Capture the cell that displays the provided text and extract its (X, Y) central coordinate. 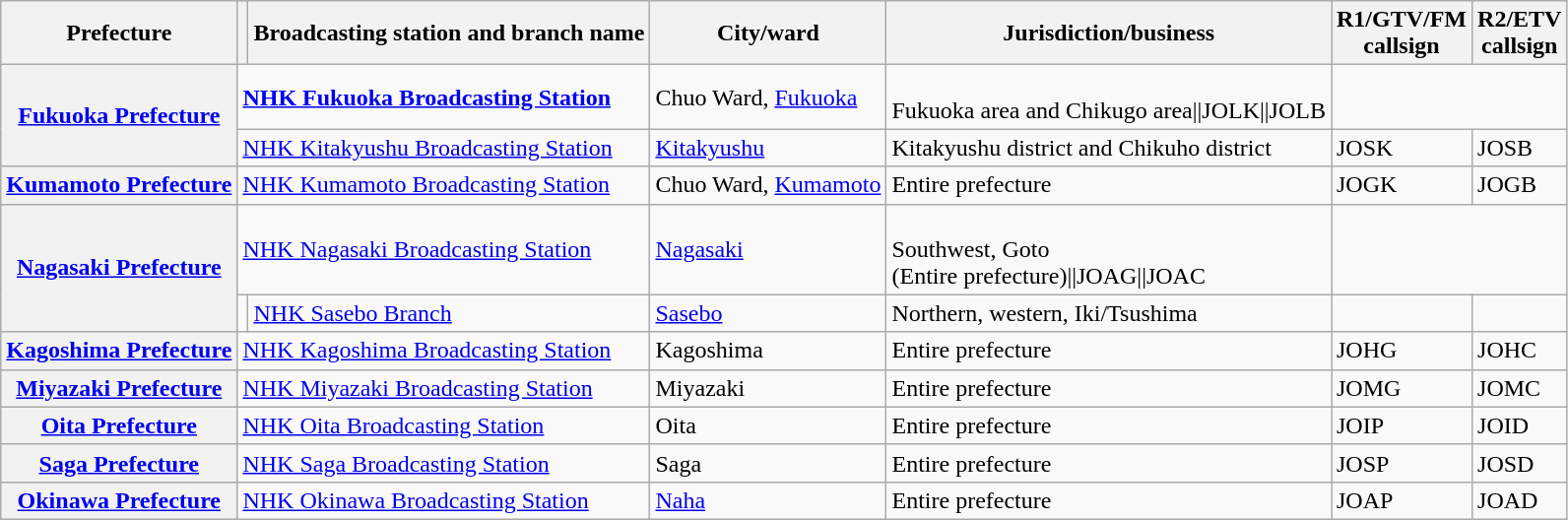
Okinawa Prefecture (119, 500)
Kumamoto Prefecture (119, 185)
Jurisdiction/business (1109, 33)
JOGK (1403, 185)
JOSD (1520, 463)
Kagoshima (768, 351)
NHK Kagoshima Broadcasting Station (443, 351)
Oita (768, 425)
Saga Prefecture (119, 463)
JOSK (1403, 148)
NHK Nagasaki Broadcasting Station (443, 249)
City/ward (768, 33)
JOMG (1403, 388)
Chuo Ward, Fukuoka (768, 97)
Saga (768, 463)
NHK Okinawa Broadcasting Station (443, 500)
JOAD (1520, 500)
R2/ETVcallsign (1520, 33)
NHK Miyazaki Broadcasting Station (443, 388)
Broadcasting station and branch name (449, 33)
NHK Saga Broadcasting Station (443, 463)
JOAP (1403, 500)
Chuo Ward, Kumamoto (768, 185)
Southwest, Goto(Entire prefecture)||JOAG||JOAC (1109, 249)
Nagasaki (768, 249)
Naha (768, 500)
Kitakyushu (768, 148)
JOHC (1520, 351)
Kitakyushu district and Chikuho district (1109, 148)
JOID (1520, 425)
NHK Sasebo Branch (449, 313)
Miyazaki (768, 388)
JOIP (1403, 425)
JOHG (1403, 351)
Miyazaki Prefecture (119, 388)
JOSP (1403, 463)
Fukuoka Prefecture (119, 116)
Sasebo (768, 313)
JOGB (1520, 185)
JOMC (1520, 388)
NHK Kitakyushu Broadcasting Station (443, 148)
Northern, western, Iki/Tsushima (1109, 313)
NHK Oita Broadcasting Station (443, 425)
R1/GTV/FMcallsign (1403, 33)
Fukuoka area and Chikugo area||JOLK||JOLB (1109, 97)
JOSB (1520, 148)
Nagasaki Prefecture (119, 268)
Prefecture (119, 33)
NHK Fukuoka Broadcasting Station (443, 97)
NHK Kumamoto Broadcasting Station (443, 185)
Oita Prefecture (119, 425)
Kagoshima Prefecture (119, 351)
